Extract the [X, Y] coordinate from the center of the cell holding the provided text.  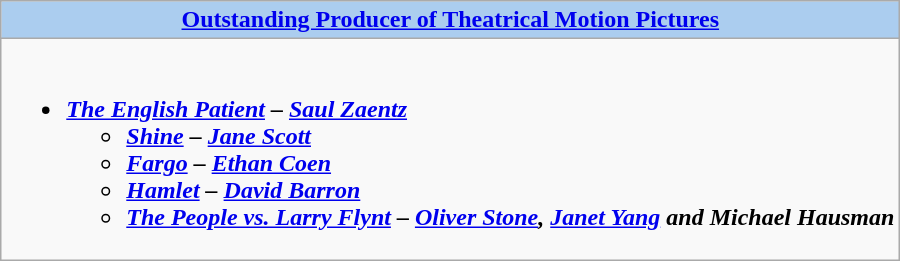
Outstanding Producer of Theatrical Motion Pictures [450, 20]
